Output the [x, y] coordinate of the center of the cell containing the given text.  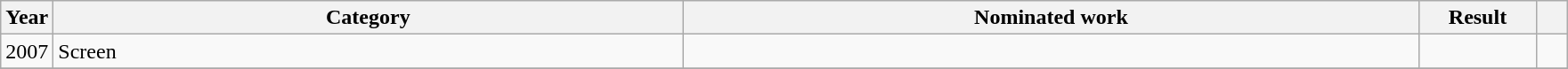
Result [1478, 18]
2007 [27, 51]
Screen [369, 51]
Nominated work [1051, 18]
Year [27, 18]
Category [369, 18]
